Detect which cell encompasses the target text, then output its (X, Y) center coordinate. 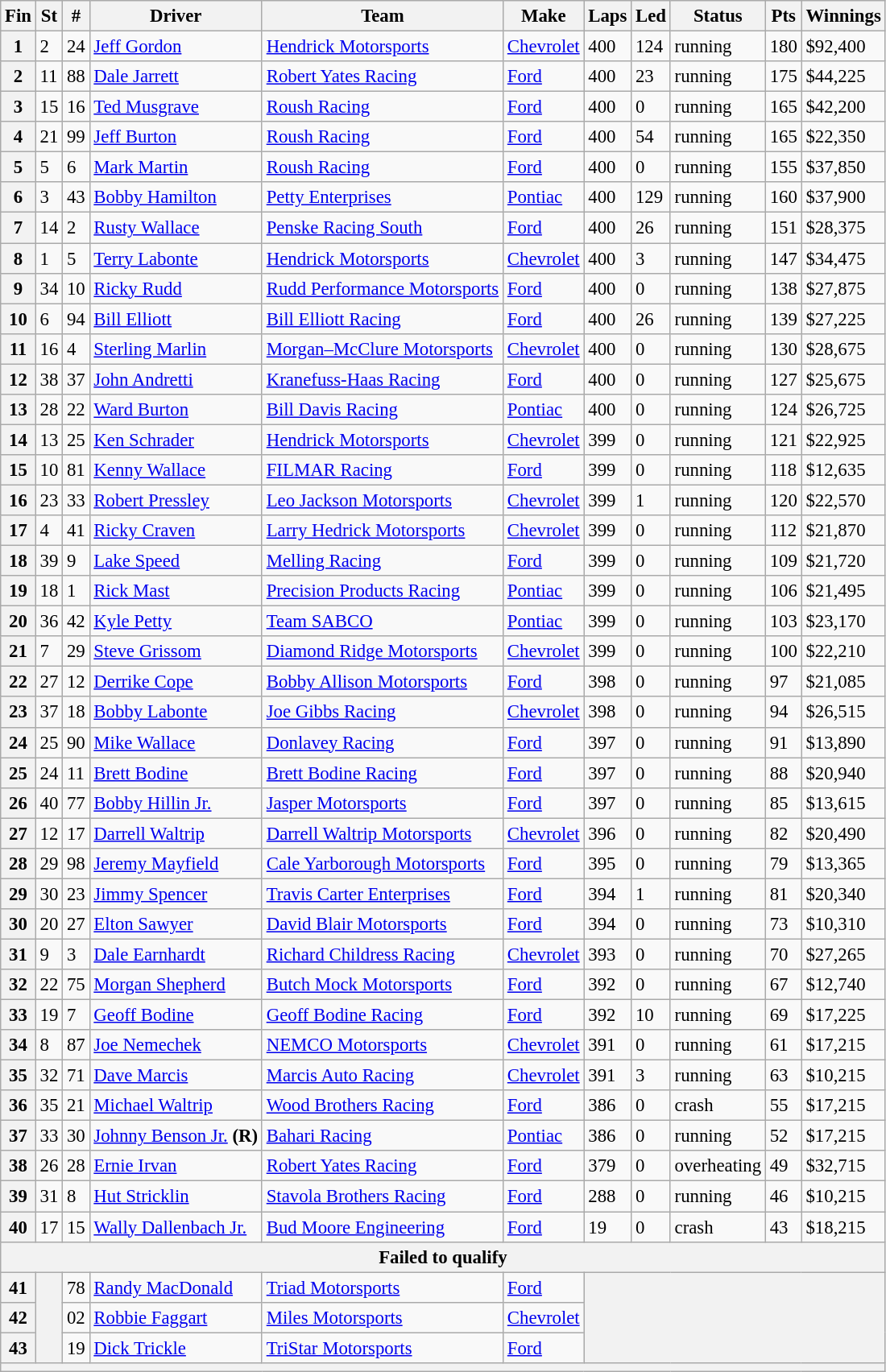
52 (783, 1136)
130 (783, 349)
Donlavey Racing (382, 742)
71 (76, 1076)
Bobby Hillin Jr. (176, 803)
$12,635 (843, 470)
393 (607, 954)
Dale Earnhardt (176, 954)
Leo Jackson Motorsports (382, 500)
$26,725 (843, 410)
Brett Bodine (176, 773)
$37,850 (843, 167)
Hut Stricklin (176, 1196)
$42,200 (843, 107)
Ted Musgrave (176, 107)
138 (783, 288)
Steve Grissom (176, 651)
$27,875 (843, 288)
85 (783, 803)
Terry Labonte (176, 258)
$13,615 (843, 803)
$12,740 (843, 985)
$44,225 (843, 76)
Darrell Waltrip Motorsports (382, 833)
106 (783, 591)
Ernie Irvan (176, 1167)
Larry Hedrick Motorsports (382, 531)
$37,900 (843, 197)
$10,310 (843, 924)
288 (607, 1196)
$22,210 (843, 651)
139 (783, 319)
$26,515 (843, 713)
TriStar Motorsports (382, 1348)
61 (783, 1045)
46 (783, 1196)
67 (783, 985)
147 (783, 258)
Darrell Waltrip (176, 833)
David Blair Motorsports (382, 924)
Johnny Benson Jr. (R) (176, 1136)
Dick Trickle (176, 1348)
379 (607, 1167)
Fin (19, 16)
Robert Pressley (176, 500)
$32,715 (843, 1167)
$13,365 (843, 864)
Bud Moore Engineering (382, 1227)
Jeff Burton (176, 137)
90 (76, 742)
Ken Schrader (176, 440)
$22,570 (843, 500)
Jasper Motorsports (382, 803)
Mark Martin (176, 167)
103 (783, 622)
Ricky Craven (176, 531)
79 (783, 864)
Travis Carter Enterprises (382, 894)
Rudd Performance Motorsports (382, 288)
Ward Burton (176, 410)
Mike Wallace (176, 742)
NEMCO Motorsports (382, 1045)
Elton Sawyer (176, 924)
$22,350 (843, 137)
Derrike Cope (176, 682)
98 (76, 864)
$13,890 (843, 742)
Winnings (843, 16)
Bill Elliott Racing (382, 319)
Joe Gibbs Racing (382, 713)
$21,495 (843, 591)
$28,375 (843, 228)
78 (76, 1287)
155 (783, 167)
$18,215 (843, 1227)
151 (783, 228)
Brett Bodine Racing (382, 773)
99 (76, 137)
Michael Waltrip (176, 1105)
Triad Motorsports (382, 1287)
Bill Davis Racing (382, 410)
Melling Racing (382, 561)
63 (783, 1076)
396 (607, 833)
Penske Racing South (382, 228)
Geoff Bodine Racing (382, 1015)
Geoff Bodine (176, 1015)
75 (76, 985)
Morgan Shepherd (176, 985)
121 (783, 440)
Jeremy Mayfield (176, 864)
$21,870 (843, 531)
Dale Jarrett (176, 76)
Morgan–McClure Motorsports (382, 349)
St (48, 16)
Cale Yarborough Motorsports (382, 864)
Dave Marcis (176, 1076)
73 (783, 924)
$27,225 (843, 319)
overheating (718, 1167)
Pts (783, 16)
$34,475 (843, 258)
$20,940 (843, 773)
Richard Childress Racing (382, 954)
Bobby Labonte (176, 713)
Driver (176, 16)
$28,675 (843, 349)
Rusty Wallace (176, 228)
Led (651, 16)
Bill Elliott (176, 319)
Kyle Petty (176, 622)
# (76, 16)
Sterling Marlin (176, 349)
Stavola Brothers Racing (382, 1196)
175 (783, 76)
Randy MacDonald (176, 1287)
69 (783, 1015)
02 (76, 1317)
Jeff Gordon (176, 47)
$20,340 (843, 894)
Bobby Allison Motorsports (382, 682)
Kenny Wallace (176, 470)
49 (783, 1167)
Failed to qualify (443, 1257)
$22,925 (843, 440)
Diamond Ridge Motorsports (382, 651)
82 (783, 833)
Rick Mast (176, 591)
Bobby Hamilton (176, 197)
Wally Dallenbach Jr. (176, 1227)
Wood Brothers Racing (382, 1105)
$25,675 (843, 379)
$20,490 (843, 833)
77 (76, 803)
54 (651, 137)
129 (651, 197)
FILMAR Racing (382, 470)
87 (76, 1045)
$23,170 (843, 622)
Status (718, 16)
$21,085 (843, 682)
160 (783, 197)
Joe Nemechek (176, 1045)
Lake Speed (176, 561)
Laps (607, 16)
Butch Mock Motorsports (382, 985)
109 (783, 561)
Miles Motorsports (382, 1317)
97 (783, 682)
Jimmy Spencer (176, 894)
$21,720 (843, 561)
Petty Enterprises (382, 197)
100 (783, 651)
Team SABCO (382, 622)
112 (783, 531)
395 (607, 864)
55 (783, 1105)
Precision Products Racing (382, 591)
Team (382, 16)
Marcis Auto Racing (382, 1076)
$17,225 (843, 1015)
70 (783, 954)
Kranefuss-Haas Racing (382, 379)
180 (783, 47)
127 (783, 379)
120 (783, 500)
$27,265 (843, 954)
John Andretti (176, 379)
Make (544, 16)
Bahari Racing (382, 1136)
$92,400 (843, 47)
118 (783, 470)
Ricky Rudd (176, 288)
Robbie Faggart (176, 1317)
91 (783, 742)
